Find where the given text appears and provide that cell's center as [x, y] coordinate. 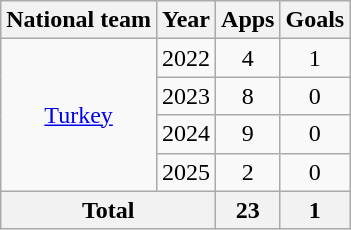
8 [248, 96]
National team [79, 20]
Year [186, 20]
2 [248, 172]
2022 [186, 58]
2024 [186, 134]
Apps [248, 20]
2025 [186, 172]
23 [248, 210]
Turkey [79, 115]
Goals [315, 20]
4 [248, 58]
9 [248, 134]
2023 [186, 96]
Total [108, 210]
